Scan for the cell matching the given text and deliver its [x, y] coordinate at center. 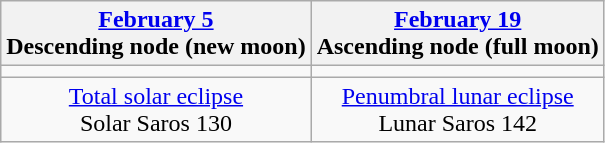
February 5Descending node (new moon) [156, 34]
Penumbral lunar eclipseLunar Saros 142 [458, 110]
Total solar eclipseSolar Saros 130 [156, 110]
February 19Ascending node (full moon) [458, 34]
